From the cell containing the given text, extract its center point as [X, Y] coordinate. 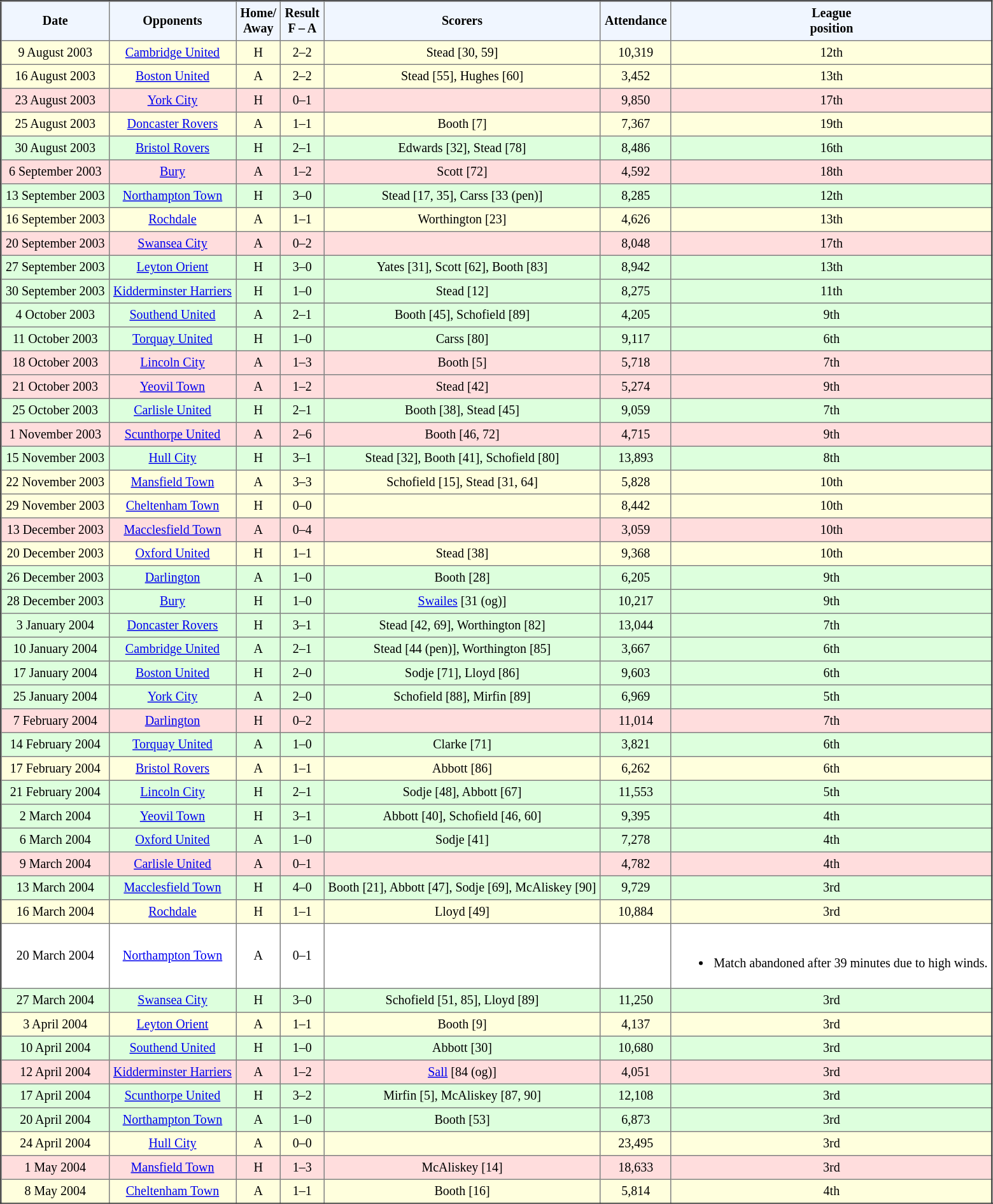
7,367 [635, 124]
McAliskey [14] [462, 1167]
10 January 2004 [55, 649]
27 March 2004 [55, 1000]
9,850 [635, 101]
20 March 2004 [55, 956]
13 December 2003 [55, 530]
6,873 [635, 1119]
10 April 2004 [55, 1048]
Clarke [71] [462, 745]
Booth [9] [462, 1024]
Swailes [31 (og)] [462, 601]
8,486 [635, 148]
11,014 [635, 721]
22 November 2003 [55, 482]
Booth [5] [462, 363]
30 September 2003 [55, 291]
19th [831, 124]
Sodje [48], Abbott [67] [462, 792]
20 September 2003 [55, 244]
10,884 [635, 912]
18,633 [635, 1167]
Booth [16] [462, 1191]
16 March 2004 [55, 912]
16 September 2003 [55, 220]
18th [831, 172]
17 April 2004 [55, 1096]
Date [55, 21]
25 January 2004 [55, 697]
4,205 [635, 315]
6 March 2004 [55, 840]
15 November 2003 [55, 458]
24 April 2004 [55, 1144]
Yates [31], Scott [62], Booth [83] [462, 267]
16th [831, 148]
10,217 [635, 601]
11th [831, 291]
28 December 2003 [55, 601]
10,680 [635, 1048]
Stead [55], Hughes [60] [462, 76]
26 December 2003 [55, 578]
11 October 2003 [55, 339]
ResultF – A [302, 21]
Sodje [71], Lloyd [86] [462, 673]
13,044 [635, 626]
3,059 [635, 530]
Stead [42, 69], Worthington [82] [462, 626]
3–2 [302, 1096]
Attendance [635, 21]
Stead [38] [462, 554]
8th [831, 458]
0–4 [302, 530]
20 April 2004 [55, 1119]
8,285 [635, 196]
25 October 2003 [55, 410]
10,319 [635, 53]
Booth [53] [462, 1119]
3 January 2004 [55, 626]
4,715 [635, 435]
18 October 2003 [55, 363]
Stead [32], Booth [41], Schofield [80] [462, 458]
8,275 [635, 291]
9 March 2004 [55, 864]
4,051 [635, 1072]
4,782 [635, 864]
12 April 2004 [55, 1072]
Match abandoned after 39 minutes due to high winds. [831, 956]
Home/Away [258, 21]
9,117 [635, 339]
4,137 [635, 1024]
Schofield [15], Stead [31, 64] [462, 482]
7,278 [635, 840]
Booth [28] [462, 578]
9,368 [635, 554]
4–0 [302, 888]
Stead [42] [462, 387]
Booth [7] [462, 124]
27 September 2003 [55, 267]
5,828 [635, 482]
11,553 [635, 792]
Leagueposition [831, 21]
11,250 [635, 1000]
9,059 [635, 410]
Booth [45], Schofield [89] [462, 315]
25 August 2003 [55, 124]
1 November 2003 [55, 435]
8,442 [635, 506]
6,262 [635, 769]
17 February 2004 [55, 769]
Stead [30, 59] [462, 53]
Stead [17, 35], Carss [33 (pen)] [462, 196]
5,814 [635, 1191]
Abbott [40], Schofield [46, 60] [462, 816]
12,108 [635, 1096]
3,821 [635, 745]
Booth [46, 72] [462, 435]
Sodje [41] [462, 840]
16 August 2003 [55, 76]
13,893 [635, 458]
8,048 [635, 244]
6,969 [635, 697]
1 May 2004 [55, 1167]
Schofield [51, 85], Lloyd [89] [462, 1000]
Worthington [23] [462, 220]
6,205 [635, 578]
3,452 [635, 76]
Booth [21], Abbott [47], Sodje [69], McAliskey [90] [462, 888]
5,718 [635, 363]
2–6 [302, 435]
3–3 [302, 482]
9,729 [635, 888]
14 February 2004 [55, 745]
Sall [84 (og)] [462, 1072]
13 September 2003 [55, 196]
Edwards [32], Stead [78] [462, 148]
30 August 2003 [55, 148]
9,603 [635, 673]
8,942 [635, 267]
29 November 2003 [55, 506]
Mirfin [5], McAliskey [87, 90] [462, 1096]
Schofield [88], Mirfin [89] [462, 697]
13 March 2004 [55, 888]
21 February 2004 [55, 792]
4,592 [635, 172]
Scorers [462, 21]
20 December 2003 [55, 554]
8 May 2004 [55, 1191]
Booth [38], Stead [45] [462, 410]
Stead [44 (pen)], Worthington [85] [462, 649]
Scott [72] [462, 172]
3 April 2004 [55, 1024]
23,495 [635, 1144]
7 February 2004 [55, 721]
Opponents [172, 21]
23 August 2003 [55, 101]
4 October 2003 [55, 315]
Lloyd [49] [462, 912]
21 October 2003 [55, 387]
Abbott [86] [462, 769]
9 August 2003 [55, 53]
9,395 [635, 816]
Abbott [30] [462, 1048]
5,274 [635, 387]
4,626 [635, 220]
Carss [80] [462, 339]
6 September 2003 [55, 172]
Stead [12] [462, 291]
3,667 [635, 649]
2 March 2004 [55, 816]
17 January 2004 [55, 673]
